Determine the [X, Y] coordinate at the center of the cell enclosing the given text.  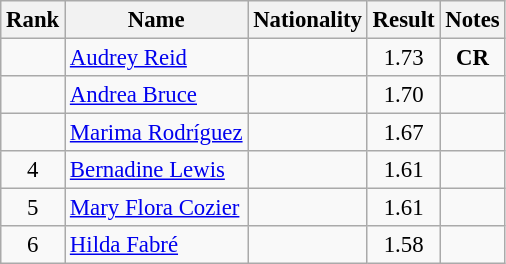
4 [33, 170]
1.70 [404, 95]
Result [404, 20]
1.73 [404, 58]
1.67 [404, 133]
Andrea Bruce [156, 95]
Mary Flora Cozier [156, 208]
CR [472, 58]
Audrey Reid [156, 58]
Rank [33, 20]
Bernadine Lewis [156, 170]
6 [33, 245]
1.58 [404, 245]
Marima Rodríguez [156, 133]
Name [156, 20]
Nationality [308, 20]
5 [33, 208]
Notes [472, 20]
Hilda Fabré [156, 245]
